Determine the (x, y) coordinate at the center of the cell enclosing the given text.  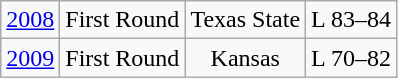
2009 (30, 58)
2008 (30, 20)
Texas State (246, 20)
L 70–82 (352, 58)
L 83–84 (352, 20)
Kansas (246, 58)
